Locate the cell with the specified text and output its (x, y) center coordinate. 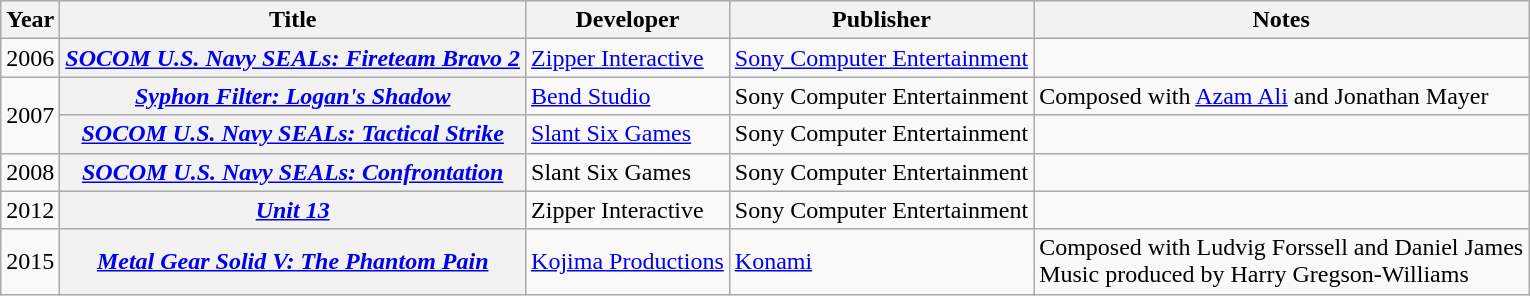
Title (293, 20)
Year (30, 20)
SOCOM U.S. Navy SEALs: Confrontation (293, 172)
Syphon Filter: Logan's Shadow (293, 96)
Notes (1282, 20)
Composed with Azam Ali and Jonathan Mayer (1282, 96)
Konami (881, 262)
2012 (30, 210)
Publisher (881, 20)
Unit 13 (293, 210)
Kojima Productions (628, 262)
2007 (30, 115)
Bend Studio (628, 96)
2006 (30, 58)
SOCOM U.S. Navy SEALs: Tactical Strike (293, 134)
Composed with Ludvig Forssell and Daniel JamesMusic produced by Harry Gregson-Williams (1282, 262)
2015 (30, 262)
2008 (30, 172)
SOCOM U.S. Navy SEALs: Fireteam Bravo 2 (293, 58)
Metal Gear Solid V: The Phantom Pain (293, 262)
Developer (628, 20)
